Scan for the cell matching the given text and deliver its (x, y) coordinate at center. 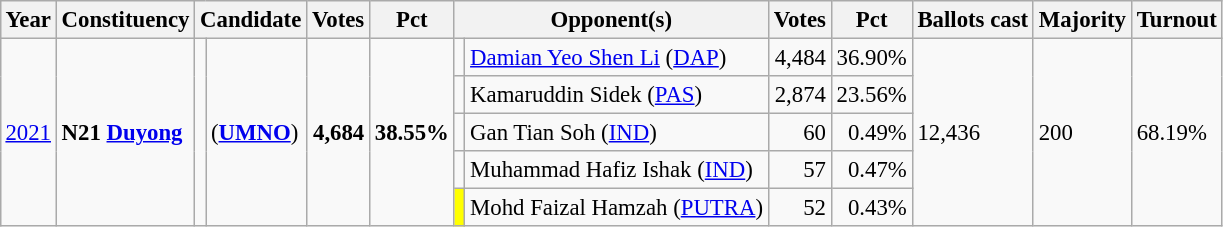
N21 Duyong (125, 132)
Opponent(s) (611, 20)
Ballots cast (972, 20)
Candidate (251, 20)
(UMNO) (256, 132)
60 (800, 133)
200 (1082, 132)
Turnout (1176, 20)
0.43% (872, 208)
Gan Tian Soh (IND) (617, 133)
52 (800, 208)
Damian Yeo Shen Li (DAP) (617, 57)
2,874 (800, 95)
12,436 (972, 132)
Mohd Faizal Hamzah (PUTRA) (617, 208)
36.90% (872, 57)
Constituency (125, 20)
0.47% (872, 170)
2021 (28, 132)
Kamaruddin Sidek (PAS) (617, 95)
38.55% (412, 132)
23.56% (872, 95)
57 (800, 170)
Year (28, 20)
Majority (1082, 20)
68.19% (1176, 132)
4,484 (800, 57)
4,684 (338, 132)
0.49% (872, 133)
Muhammad Hafiz Ishak (IND) (617, 170)
